Extract the [x, y] coordinate from the center of the cell holding the provided text.  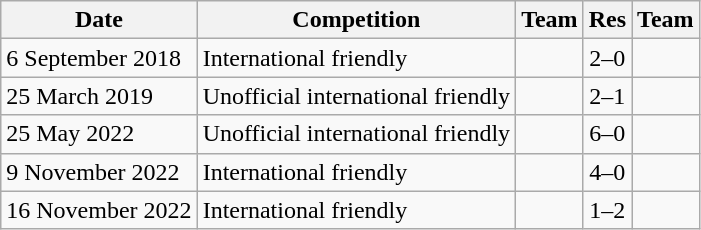
Res [607, 20]
2–1 [607, 96]
16 November 2022 [99, 210]
9 November 2022 [99, 172]
1–2 [607, 210]
2–0 [607, 58]
Competition [356, 20]
4–0 [607, 172]
6 September 2018 [99, 58]
25 March 2019 [99, 96]
Date [99, 20]
6–0 [607, 134]
25 May 2022 [99, 134]
